Pinpoint the cell where the given text exists, returning its [X, Y] midpoint coordinate. 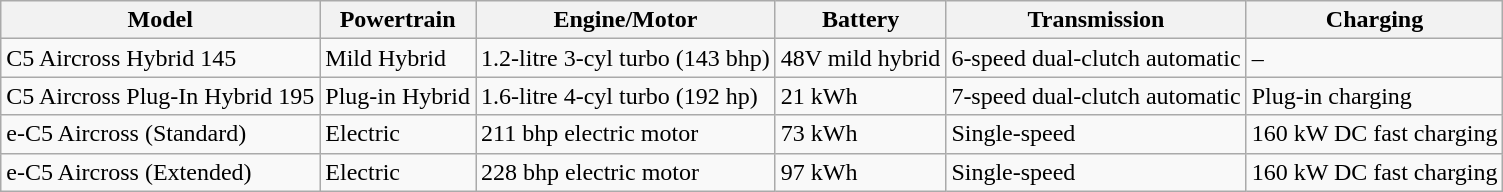
Transmission [1096, 20]
211 bhp electric motor [626, 134]
C5 Aircross Plug-In Hybrid 195 [160, 96]
Charging [1374, 20]
– [1374, 58]
Engine/Motor [626, 20]
21 kWh [860, 96]
73 kWh [860, 134]
97 kWh [860, 172]
6-speed dual-clutch automatic [1096, 58]
1.2-litre 3-cyl turbo (143 bhp) [626, 58]
7-speed dual-clutch automatic [1096, 96]
Plug-in Hybrid [398, 96]
Battery [860, 20]
e-C5 Aircross (Extended) [160, 172]
1.6-litre 4-cyl turbo (192 hp) [626, 96]
48V mild hybrid [860, 58]
Powertrain [398, 20]
Mild Hybrid [398, 58]
228 bhp electric motor [626, 172]
Model [160, 20]
C5 Aircross Hybrid 145 [160, 58]
Plug-in charging [1374, 96]
e-C5 Aircross (Standard) [160, 134]
